Determine the [X, Y] coordinate at the center of the cell enclosing the given text.  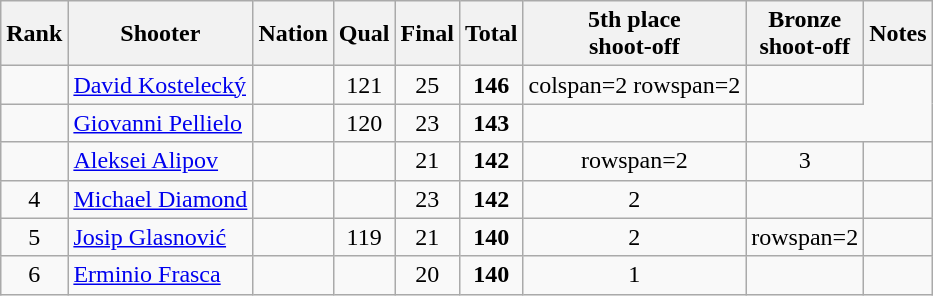
146 [491, 85]
1 [634, 275]
Nation [293, 34]
colspan=2 rowspan=2 [634, 85]
Total [491, 34]
120 [364, 123]
Josip Glasnović [160, 237]
3 [805, 161]
Final [427, 34]
Michael Diamond [160, 199]
Giovanni Pellielo [160, 123]
Qual [364, 34]
143 [491, 123]
Notes [898, 34]
121 [364, 85]
Bronzeshoot-off [805, 34]
Erminio Frasca [160, 275]
20 [427, 275]
4 [34, 199]
Aleksei Alipov [160, 161]
25 [427, 85]
Shooter [160, 34]
6 [34, 275]
5 [34, 237]
119 [364, 237]
5th placeshoot-off [634, 34]
Rank [34, 34]
David Kostelecký [160, 85]
